Search for the cell housing the specified text and yield its [x, y] center coordinate. 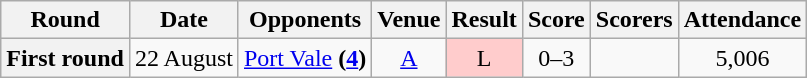
L [484, 58]
Opponents [304, 20]
Attendance [742, 20]
Scorers [634, 20]
Round [66, 20]
0–3 [556, 58]
First round [66, 58]
A [409, 58]
22 August [184, 58]
Venue [409, 20]
5,006 [742, 58]
Score [556, 20]
Port Vale (4) [304, 58]
Date [184, 20]
Result [484, 20]
